Pinpoint the cell where the given text exists, returning its [X, Y] midpoint coordinate. 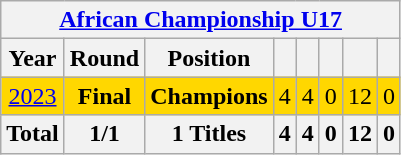
1 Titles [209, 134]
Year [33, 58]
Champions [209, 96]
African Championship U17 [201, 20]
1/1 [104, 134]
Total [33, 134]
Round [104, 58]
2023 [33, 96]
Final [104, 96]
Position [209, 58]
